Output the [x, y] coordinate of the center of the cell containing the given text.  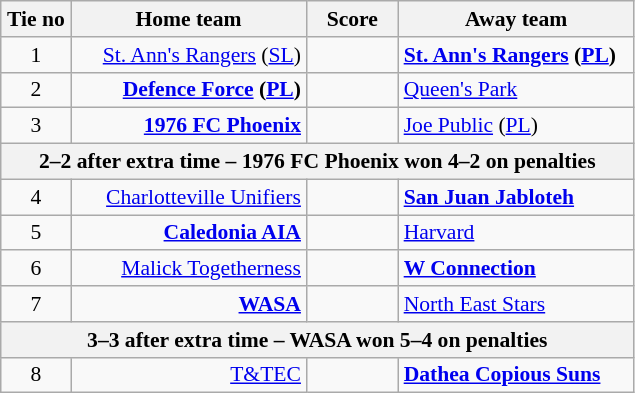
Joe Public (PL) [516, 126]
4 [36, 197]
Home team [188, 19]
3 [36, 126]
2–2 after extra time – 1976 FC Phoenix won 4–2 on penalties [318, 162]
Malick Togetherness [188, 269]
St. Ann's Rangers (PL) [516, 55]
Queen's Park [516, 90]
San Juan Jabloteh [516, 197]
Charlotteville Unifiers [188, 197]
St. Ann's Rangers (SL) [188, 55]
Away team [516, 19]
1976 FC Phoenix [188, 126]
Dathea Copious Suns [516, 375]
2 [36, 90]
WASA [188, 304]
1 [36, 55]
Tie no [36, 19]
Harvard [516, 233]
T&TEC [188, 375]
Caledonia AIA [188, 233]
3–3 after extra time – WASA won 5–4 on penalties [318, 340]
6 [36, 269]
7 [36, 304]
Defence Force (PL) [188, 90]
W Connection [516, 269]
Score [352, 19]
North East Stars [516, 304]
8 [36, 375]
5 [36, 233]
